Return the [X, Y] coordinate for the center point of the cell that contains the specified text.  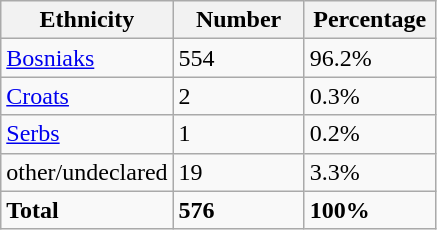
100% [370, 210]
Total [87, 210]
Croats [87, 96]
3.3% [370, 172]
0.3% [370, 96]
Serbs [87, 134]
0.2% [370, 134]
Bosniaks [87, 58]
other/undeclared [87, 172]
96.2% [370, 58]
1 [238, 134]
576 [238, 210]
Percentage [370, 20]
Ethnicity [87, 20]
Number [238, 20]
554 [238, 58]
2 [238, 96]
19 [238, 172]
